Return [x, y] of the center of cell containing provided text 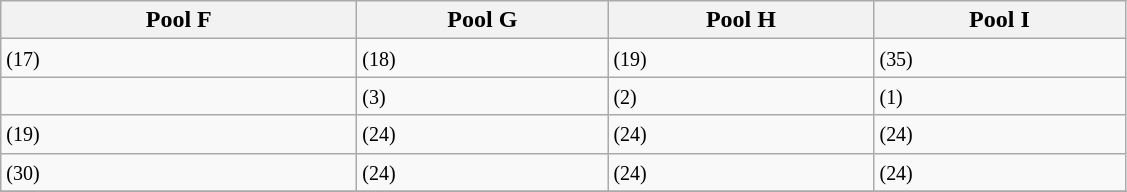
(1) [1000, 96]
(30) [179, 172]
(17) [179, 58]
Pool I [1000, 20]
Pool H [741, 20]
Pool G [482, 20]
(35) [1000, 58]
Pool F [179, 20]
(2) [741, 96]
(18) [482, 58]
(3) [482, 96]
